For the text-containing cell, return its midpoint in [x, y] coordinate format. 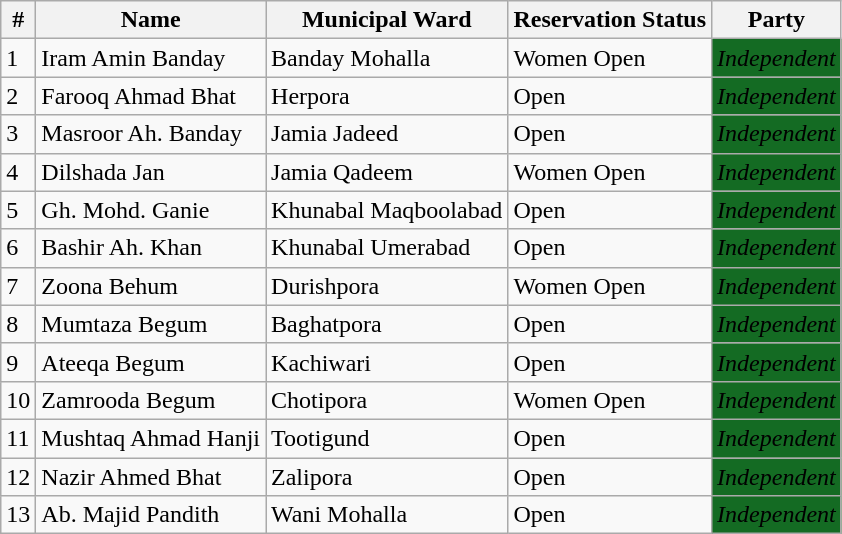
Ab. Majid Pandith [151, 515]
Dilshada Jan [151, 172]
7 [18, 286]
4 [18, 172]
Nazir Ahmed Bhat [151, 477]
Mumtaza Begum [151, 324]
Kachiwari [387, 362]
Farooq Ahmad Bhat [151, 96]
Jamia Qadeem [387, 172]
8 [18, 324]
Zamrooda Begum [151, 400]
Name [151, 20]
Masroor Ah. Banday [151, 134]
Durishpora [387, 286]
# [18, 20]
12 [18, 477]
13 [18, 515]
Herpora [387, 96]
Baghatpora [387, 324]
Zalipora [387, 477]
11 [18, 438]
Khunabal Maqboolabad [387, 210]
Zoona Behum [151, 286]
Party [777, 20]
2 [18, 96]
9 [18, 362]
Tootigund [387, 438]
Gh. Mohd. Ganie [151, 210]
Chotipora [387, 400]
3 [18, 134]
Municipal Ward [387, 20]
Iram Amin Banday [151, 58]
Banday Mohalla [387, 58]
1 [18, 58]
6 [18, 248]
Bashir Ah. Khan [151, 248]
Reservation Status [610, 20]
Wani Mohalla [387, 515]
Ateeqa Begum [151, 362]
Mushtaq Ahmad Hanji [151, 438]
Jamia Jadeed [387, 134]
10 [18, 400]
5 [18, 210]
Khunabal Umerabad [387, 248]
